From the cell containing the given text, extract its center point as [x, y] coordinate. 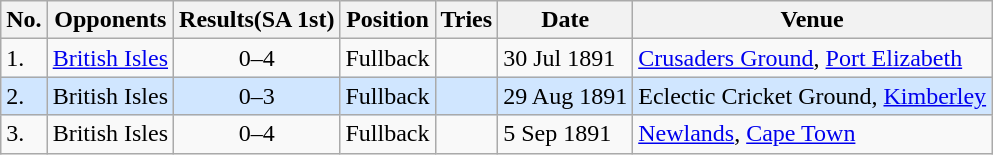
0–3 [257, 96]
3. [24, 134]
Crusaders Ground, Port Elizabeth [812, 58]
Eclectic Cricket Ground, Kimberley [812, 96]
Date [566, 20]
30 Jul 1891 [566, 58]
Venue [812, 20]
2. [24, 96]
29 Aug 1891 [566, 96]
5 Sep 1891 [566, 134]
Tries [466, 20]
Results(SA 1st) [257, 20]
No. [24, 20]
Opponents [110, 20]
Position [388, 20]
1. [24, 58]
Newlands, Cape Town [812, 134]
